From the cell containing the given text, extract its center point as [x, y] coordinate. 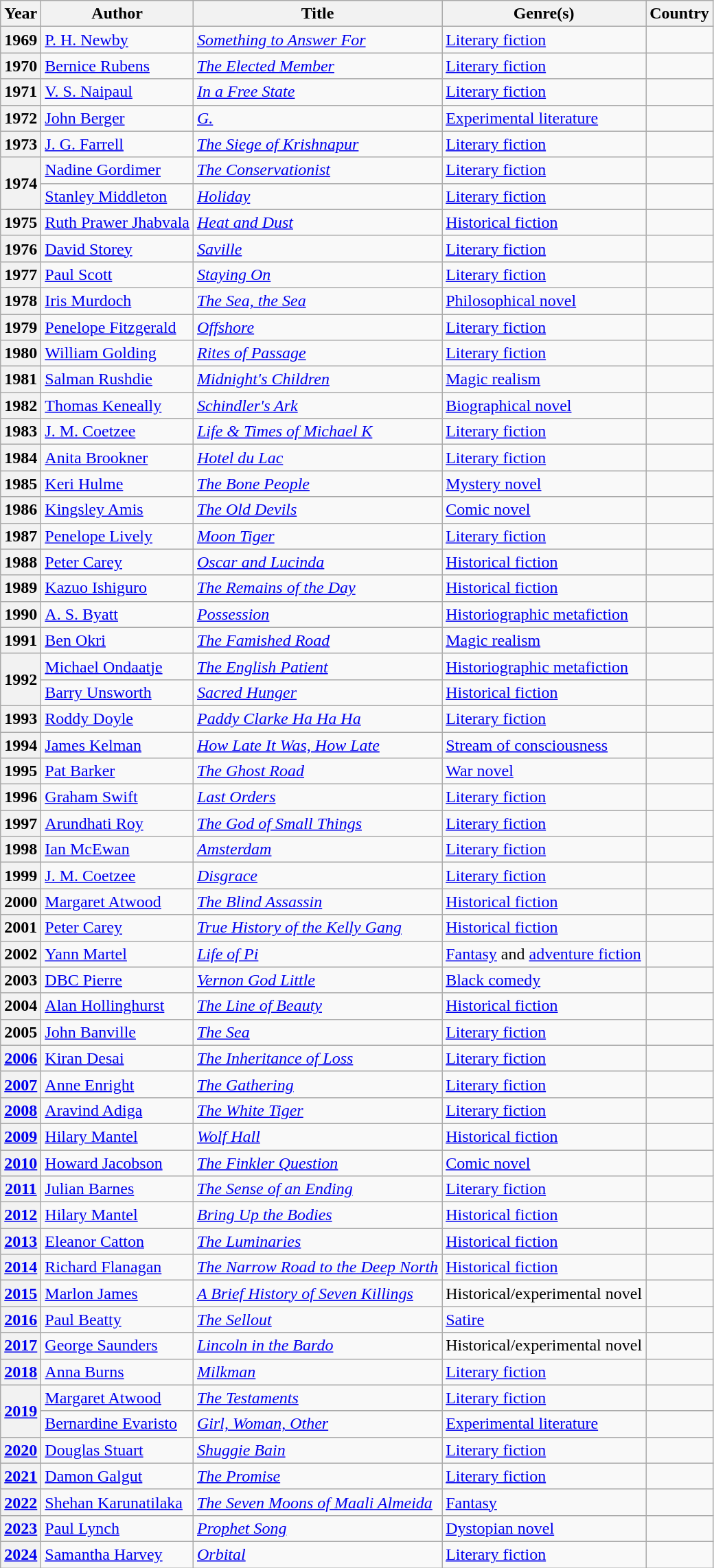
Penelope Lively [117, 536]
G. [317, 118]
V. S. Naipaul [117, 92]
James Kelman [117, 745]
Possession [317, 614]
The Inheritance of Loss [317, 1058]
Anita Brookner [117, 458]
Paddy Clarke Ha Ha Ha [317, 718]
1984 [21, 458]
Staying On [317, 274]
A. S. Byatt [117, 614]
1994 [21, 745]
2019 [21, 1411]
Kingsley Amis [117, 510]
1978 [21, 301]
Saville [317, 248]
DBC Pierre [117, 980]
1991 [21, 640]
George Saunders [117, 1346]
Samantha Harvey [117, 1554]
Damon Galgut [117, 1476]
The Testaments [317, 1398]
1997 [21, 823]
The White Tiger [317, 1110]
Aravind Adiga [117, 1110]
Kazuo Ishiguro [117, 588]
The Sea [317, 1032]
2009 [21, 1136]
How Late It Was, How Late [317, 745]
The Promise [317, 1476]
2001 [21, 928]
The Siege of Krishnapur [317, 144]
Ian McEwan [117, 850]
Life & Times of Michael K [317, 432]
1976 [21, 248]
Anne Enright [117, 1084]
Sacred Hunger [317, 692]
Girl, Woman, Other [317, 1424]
Black comedy [544, 980]
The Luminaries [317, 1241]
Genre(s) [544, 14]
Howard Jacobson [117, 1163]
War novel [544, 771]
Graham Swift [117, 797]
1990 [21, 614]
1996 [21, 797]
William Golding [117, 353]
2007 [21, 1084]
Dystopian novel [544, 1528]
The Finkler Question [317, 1163]
Country [680, 14]
1977 [21, 274]
Disgrace [317, 876]
Life of Pi [317, 954]
Paul Beatty [117, 1320]
Stream of consciousness [544, 745]
Vernon God Little [317, 980]
The Seven Moons of Maali Almeida [317, 1502]
1979 [21, 327]
Something to Answer For [317, 40]
1980 [21, 353]
Marlon James [117, 1294]
2015 [21, 1294]
The Line of Beauty [317, 1006]
David Storey [117, 248]
1974 [21, 183]
1982 [21, 406]
Paul Lynch [117, 1528]
Philosophical novel [544, 301]
2008 [21, 1110]
Amsterdam [317, 850]
The Narrow Road to the Deep North [317, 1267]
Last Orders [317, 797]
Midnight's Children [317, 379]
The Sellout [317, 1320]
1993 [21, 718]
1972 [21, 118]
2014 [21, 1267]
Bernice Rubens [117, 66]
Hotel du Lac [317, 458]
Mystery novel [544, 484]
Schindler's Ark [317, 406]
Yann Martel [117, 954]
Offshore [317, 327]
True History of the Kelly Gang [317, 928]
Roddy Doyle [117, 718]
Shehan Karunatilaka [117, 1502]
2016 [21, 1320]
1971 [21, 92]
Bernardine Evaristo [117, 1424]
Pat Barker [117, 771]
Anna Burns [117, 1372]
Michael Ondaatje [117, 666]
Holiday [317, 196]
The Blind Assassin [317, 902]
Moon Tiger [317, 536]
2021 [21, 1476]
1975 [21, 222]
Paul Scott [117, 274]
2023 [21, 1528]
2024 [21, 1554]
The God of Small Things [317, 823]
Eleanor Catton [117, 1241]
2000 [21, 902]
The Ghost Road [317, 771]
Biographical novel [544, 406]
John Berger [117, 118]
1983 [21, 432]
1995 [21, 771]
1973 [21, 144]
The Sea, the Sea [317, 301]
The Bone People [317, 484]
2011 [21, 1189]
2022 [21, 1502]
The Conservationist [317, 170]
2006 [21, 1058]
Oscar and Lucinda [317, 562]
2020 [21, 1450]
Salman Rushdie [117, 379]
Heat and Dust [317, 222]
Alan Hollinghurst [117, 1006]
1989 [21, 588]
Douglas Stuart [117, 1450]
1981 [21, 379]
1992 [21, 679]
The Old Devils [317, 510]
Fantasy and adventure fiction [544, 954]
2003 [21, 980]
1998 [21, 850]
Stanley Middleton [117, 196]
Julian Barnes [117, 1189]
1999 [21, 876]
Penelope Fitzgerald [117, 327]
Richard Flanagan [117, 1267]
Kiran Desai [117, 1058]
Prophet Song [317, 1528]
Ruth Prawer Jhabvala [117, 222]
2002 [21, 954]
J. G. Farrell [117, 144]
Fantasy [544, 1502]
John Banville [117, 1032]
Iris Murdoch [117, 301]
2010 [21, 1163]
P. H. Newby [117, 40]
2004 [21, 1006]
Orbital [317, 1554]
Ben Okri [117, 640]
Nadine Gordimer [117, 170]
Author [117, 14]
Barry Unsworth [117, 692]
Satire [544, 1320]
Arundhati Roy [117, 823]
The English Patient [317, 666]
The Famished Road [317, 640]
1988 [21, 562]
Lincoln in the Bardo [317, 1346]
2017 [21, 1346]
Wolf Hall [317, 1136]
Rites of Passage [317, 353]
Year [21, 14]
Bring Up the Bodies [317, 1215]
Milkman [317, 1372]
The Sense of an Ending [317, 1189]
1969 [21, 40]
1987 [21, 536]
2005 [21, 1032]
In a Free State [317, 92]
The Remains of the Day [317, 588]
2012 [21, 1215]
Shuggie Bain [317, 1450]
The Gathering [317, 1084]
Keri Hulme [117, 484]
1985 [21, 484]
Thomas Keneally [117, 406]
1970 [21, 66]
The Elected Member [317, 66]
2018 [21, 1372]
2013 [21, 1241]
1986 [21, 510]
Title [317, 14]
A Brief History of Seven Killings [317, 1294]
